Search for the cell housing the specified text and yield its (x, y) center coordinate. 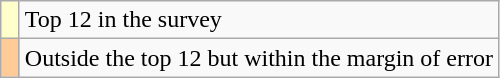
Top 12 in the survey (258, 20)
Outside the top 12 but within the margin of error (258, 58)
